Return the [X, Y] coordinate for the center point of the cell that contains the specified text.  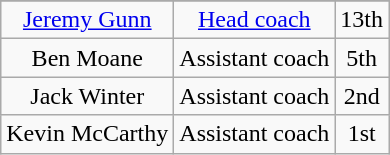
5th [362, 58]
Kevin McCarthy [88, 134]
13th [362, 20]
2nd [362, 96]
Ben Moane [88, 58]
Jack Winter [88, 96]
1st [362, 134]
Head coach [254, 20]
Jeremy Gunn [88, 20]
